Detect which cell encompasses the target text, then output its [X, Y] center coordinate. 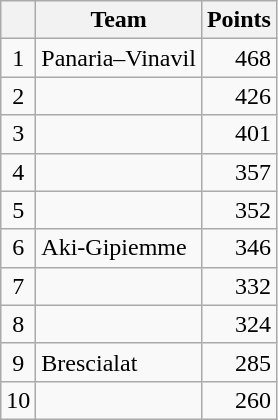
332 [238, 286]
Points [238, 20]
7 [18, 286]
401 [238, 134]
1 [18, 58]
3 [18, 134]
Team [119, 20]
9 [18, 362]
Aki-Gipiemme [119, 248]
10 [18, 400]
285 [238, 362]
324 [238, 324]
5 [18, 210]
260 [238, 400]
426 [238, 96]
352 [238, 210]
468 [238, 58]
8 [18, 324]
Brescialat [119, 362]
357 [238, 172]
Panaria–Vinavil [119, 58]
4 [18, 172]
346 [238, 248]
2 [18, 96]
6 [18, 248]
